For the text-containing cell, return its midpoint in (x, y) coordinate format. 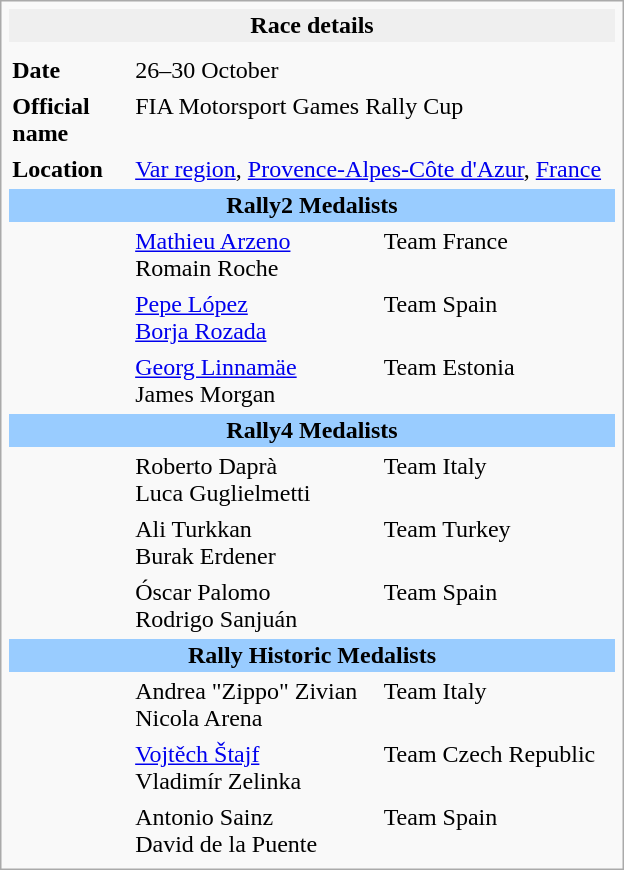
Rally4 Medalists (312, 430)
Roberto Daprà Luca Guglielmetti (254, 480)
Official name (69, 120)
Date (69, 70)
26–30 October (254, 70)
Rally2 Medalists (312, 206)
Team Czech Republic (498, 768)
Ali Turkkan Burak Erdener (254, 543)
Location (69, 170)
Var region, Provence-Alpes-Côte d'Azur, France (374, 170)
Vojtěch Štajf Vladimír Zelinka (254, 768)
Team Turkey (498, 543)
Antonio Sainz David de la Puente (254, 831)
Rally Historic Medalists (312, 656)
Georg Linnamäe James Morgan (254, 381)
Team France (498, 255)
Andrea "Zippo" Zivian Nicola Arena (254, 705)
Race details (312, 26)
Pepe López Borja Rozada (254, 318)
Óscar Palomo Rodrigo Sanjuán (254, 606)
Team Estonia (498, 381)
FIA Motorsport Games Rally Cup (374, 120)
Mathieu Arzeno Romain Roche (254, 255)
